Search for the cell housing the specified text and yield its [x, y] center coordinate. 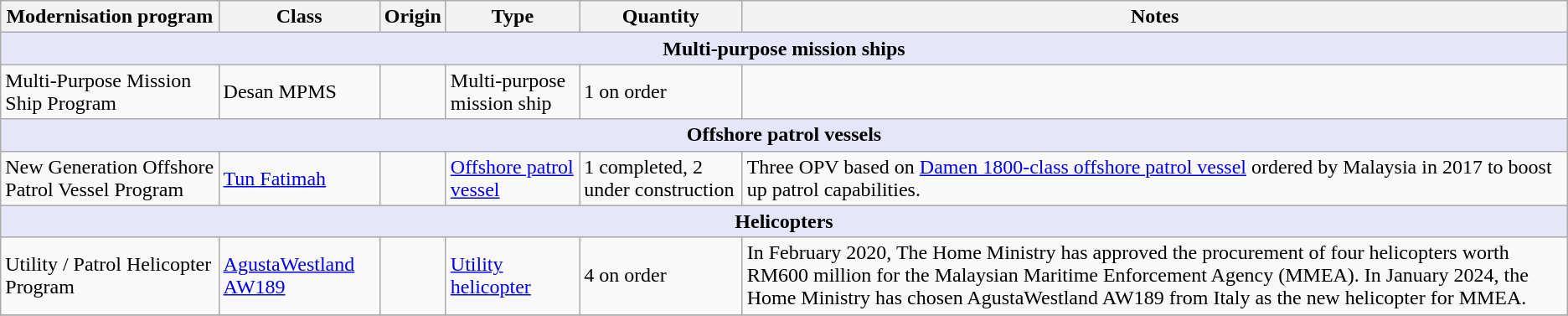
Helicopters [784, 221]
Origin [412, 17]
Multi-purpose mission ships [784, 49]
Desan MPMS [299, 92]
Quantity [662, 17]
Modernisation program [110, 17]
Multi-Purpose Mission Ship Program [110, 92]
Class [299, 17]
AgustaWestland AW189 [299, 276]
Tun Fatimah [299, 178]
1 on order [662, 92]
Type [513, 17]
Offshore patrol vessels [784, 135]
Multi-purpose mission ship [513, 92]
Utility helicopter [513, 276]
Offshore patrol vessel [513, 178]
Utility / Patrol Helicopter Program [110, 276]
Three OPV based on Damen 1800-class offshore patrol vessel ordered by Malaysia in 2017 to boost up patrol capabilities. [1154, 178]
Notes [1154, 17]
New Generation Offshore Patrol Vessel Program [110, 178]
1 completed, 2 under construction [662, 178]
4 on order [662, 276]
